Provide the [X, Y] coordinate of the cell's center where the given text is located.  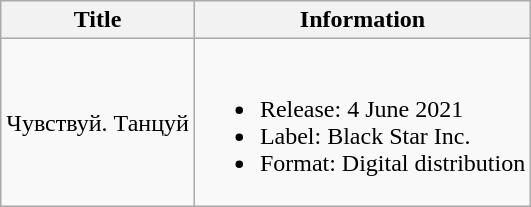
Release: 4 June 2021Label: Black Star Inc.Format: Digital distribution [362, 122]
Information [362, 20]
Title [98, 20]
Чувствуй. Танцуй [98, 122]
